Detect which cell encompasses the target text, then output its (X, Y) center coordinate. 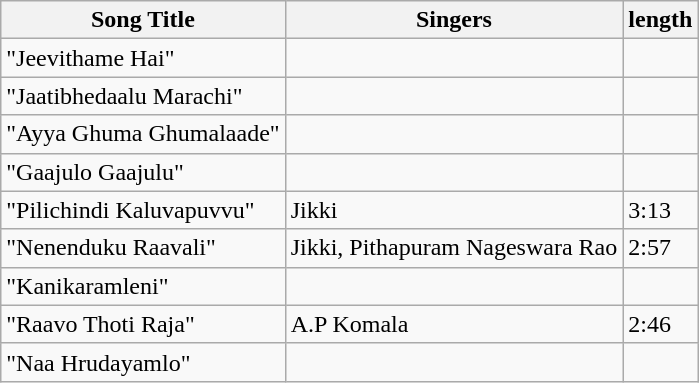
Song Title (143, 20)
"Naa Hrudayamlo" (143, 362)
"Jaatibhedaalu Marachi" (143, 96)
3:13 (660, 210)
Singers (454, 20)
"Pilichindi Kaluvapuvvu" (143, 210)
"Ayya Ghuma Ghumalaade" (143, 134)
length (660, 20)
"Raavo Thoti Raja" (143, 324)
Jikki (454, 210)
"Nenenduku Raavali" (143, 248)
"Jeevithame Hai" (143, 58)
Jikki, Pithapuram Nageswara Rao (454, 248)
"Gaajulo Gaajulu" (143, 172)
2:46 (660, 324)
"Kanikaramleni" (143, 286)
2:57 (660, 248)
A.P Komala (454, 324)
